Pinpoint the cell where the given text exists, returning its [x, y] midpoint coordinate. 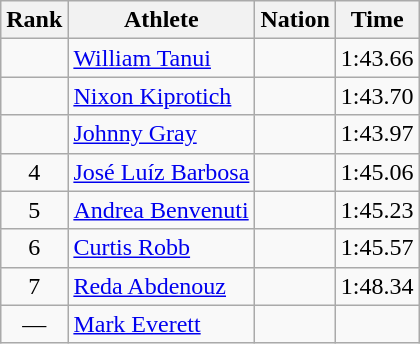
1:43.66 [377, 58]
José Luíz Barbosa [162, 172]
Mark Everett [162, 324]
4 [34, 172]
1:45.57 [377, 248]
5 [34, 210]
1:48.34 [377, 286]
Nixon Kiprotich [162, 96]
1:45.23 [377, 210]
William Tanui [162, 58]
1:43.70 [377, 96]
Johnny Gray [162, 134]
1:45.06 [377, 172]
Curtis Robb [162, 248]
7 [34, 286]
Athlete [162, 20]
Nation [295, 20]
Andrea Benvenuti [162, 210]
— [34, 324]
Reda Abdenouz [162, 286]
Time [377, 20]
6 [34, 248]
Rank [34, 20]
1:43.97 [377, 134]
